Return [X, Y] of the center of cell containing provided text 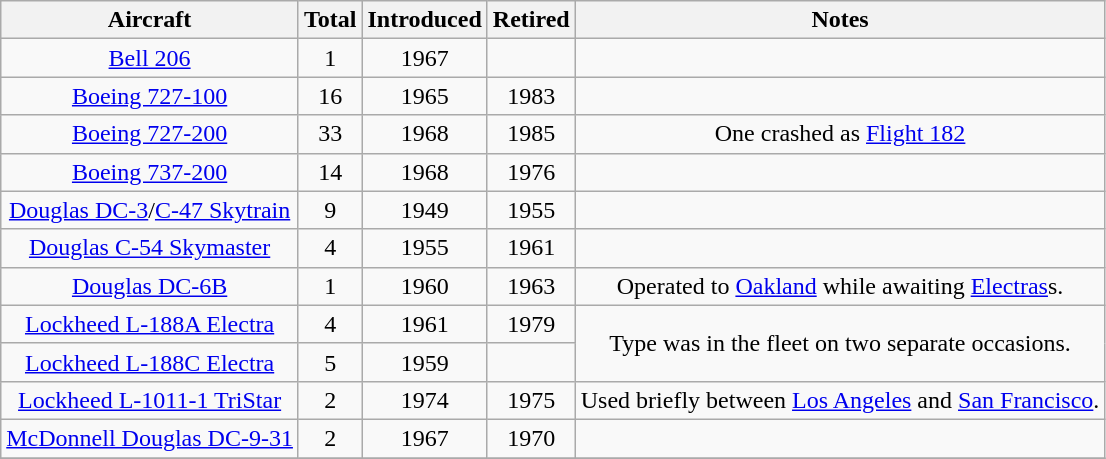
Operated to Oakland while awaiting Electrass. [840, 286]
Retired [531, 20]
1965 [424, 96]
Boeing 727-200 [150, 134]
1960 [424, 286]
Introduced [424, 20]
9 [330, 210]
1976 [531, 172]
1985 [531, 134]
Douglas DC-3/C-47 Skytrain [150, 210]
McDonnell Douglas DC-9-31 [150, 438]
Lockheed L-188C Electra [150, 362]
1963 [531, 286]
Used briefly between Los Angeles and San Francisco. [840, 400]
Douglas C-54 Skymaster [150, 248]
Lockheed L-1011-1 TriStar [150, 400]
Boeing 737-200 [150, 172]
33 [330, 134]
1970 [531, 438]
1979 [531, 324]
1949 [424, 210]
Type was in the fleet on two separate occasions. [840, 343]
14 [330, 172]
16 [330, 96]
Lockheed L-188A Electra [150, 324]
Boeing 727-100 [150, 96]
Notes [840, 20]
Aircraft [150, 20]
1975 [531, 400]
1959 [424, 362]
Douglas DC-6B [150, 286]
Total [330, 20]
1983 [531, 96]
One crashed as Flight 182 [840, 134]
1974 [424, 400]
Bell 206 [150, 58]
5 [330, 362]
